Return the (x, y) coordinate for the center point of the cell that contains the specified text.  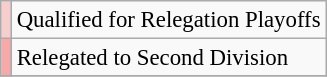
Qualified for Relegation Playoffs (168, 20)
Relegated to Second Division (168, 58)
